Extract the (X, Y) coordinate from the center of the cell holding the provided text.  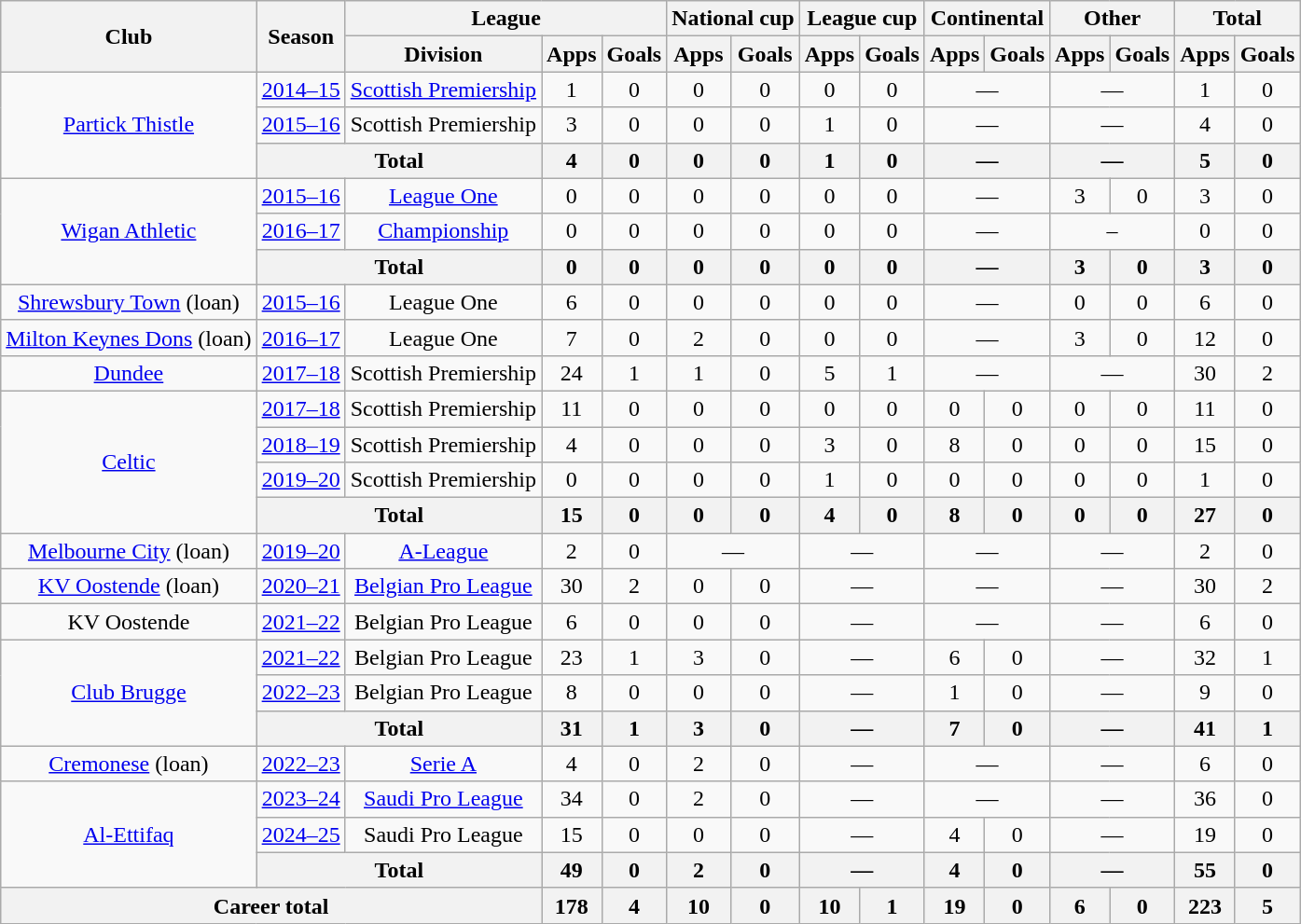
Al-Ettifaq (129, 834)
24 (572, 373)
12 (1205, 338)
2023–24 (300, 799)
Division (443, 54)
Partick Thistle (129, 125)
41 (1205, 728)
2020–21 (300, 586)
9 (1205, 693)
27 (1205, 516)
KV Oostende (loan) (129, 586)
League cup (862, 19)
36 (1205, 799)
KV Oostende (129, 622)
Dundee (129, 373)
Career total (271, 905)
178 (572, 905)
31 (572, 728)
Continental (987, 19)
2014–15 (300, 90)
Serie A (443, 764)
Milton Keynes Dons (loan) (129, 338)
32 (1205, 657)
34 (572, 799)
A-League (443, 551)
Club Brugge (129, 693)
223 (1205, 905)
Celtic (129, 462)
2024–25 (300, 834)
– (1113, 231)
Shrewsbury Town (loan) (129, 302)
Season (300, 36)
Other (1113, 19)
55 (1205, 870)
Melbourne City (loan) (129, 551)
23 (572, 657)
Wigan Athletic (129, 231)
49 (572, 870)
National cup (733, 19)
Cremonese (loan) (129, 764)
Championship (443, 231)
League (505, 19)
Club (129, 36)
2018–19 (300, 445)
